Find where the given text appears and provide that cell's center as (x, y) coordinate. 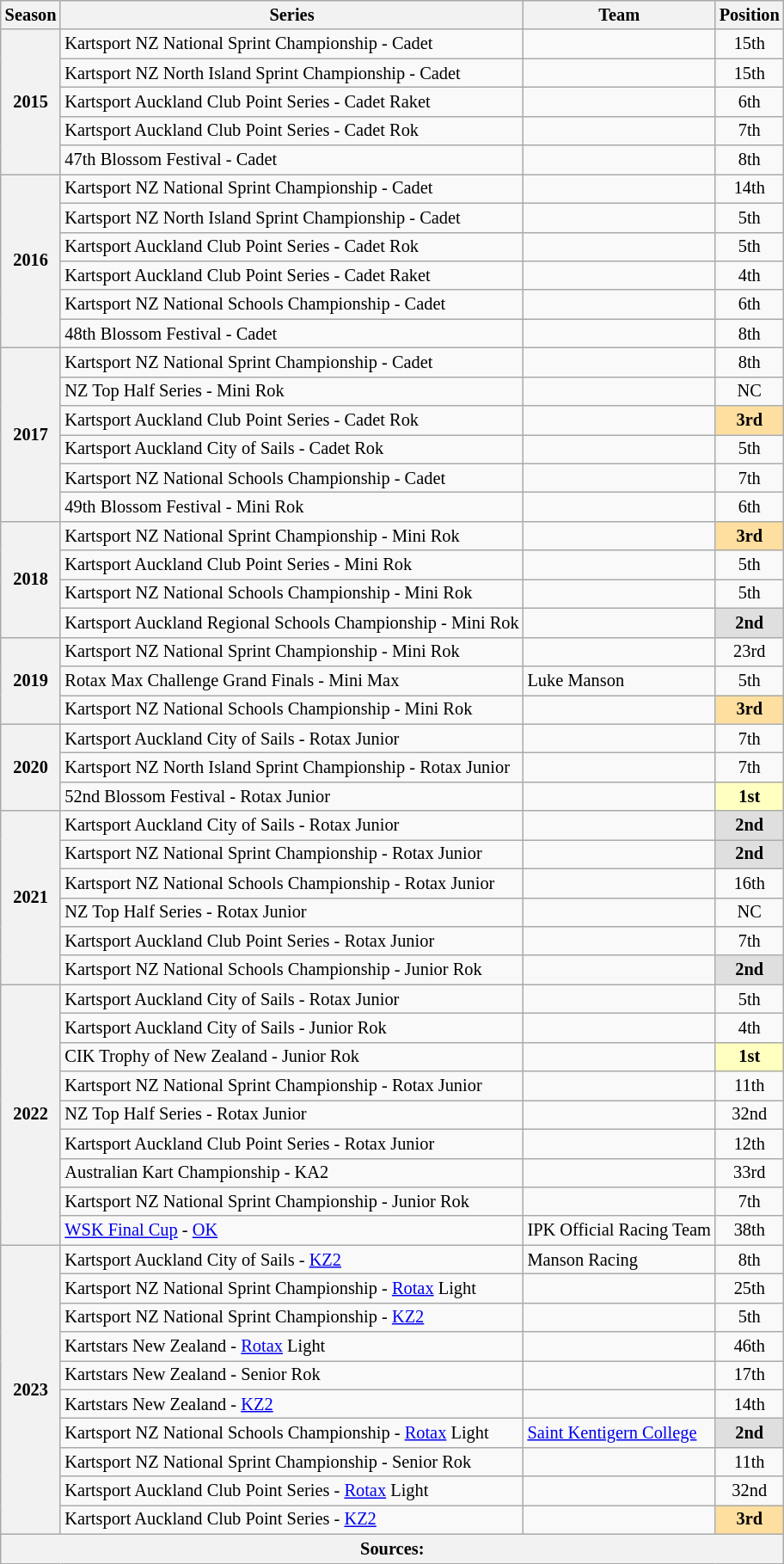
Manson Racing (619, 1260)
Kartstars New Zealand - KZ2 (291, 1404)
Kartsport NZ National Schools Championship - Rotax Light (291, 1433)
Position (750, 15)
IPK Official Racing Team (619, 1230)
Sources: (392, 1549)
2018 (31, 580)
46th (750, 1346)
2019 (31, 681)
2023 (31, 1389)
2020 (31, 767)
Luke Manson (619, 680)
47th Blossom Festival - Cadet (291, 160)
49th Blossom Festival - Mini Rok (291, 506)
Australian Kart Championship - KA2 (291, 1173)
Kartsport NZ National Sprint Championship - Senior Rok (291, 1462)
Series (291, 15)
Kartsport Auckland City of Sails - Junior Rok (291, 1027)
Rotax Max Challenge Grand Finals - Mini Max (291, 680)
Kartsport NZ National Sprint Championship - Rotax Light (291, 1288)
12th (750, 1144)
33rd (750, 1173)
Kartsport Auckland Club Point Series - KZ2 (291, 1519)
2016 (31, 261)
48th Blossom Festival - Cadet (291, 334)
Kartstars New Zealand - Rotax Light (291, 1346)
Kartsport NZ National Sprint Championship - KZ2 (291, 1317)
2015 (31, 101)
WSK Final Cup - OK (291, 1230)
16th (750, 883)
Kartsport NZ National Sprint Championship - Junior Rok (291, 1201)
CIK Trophy of New Zealand - Junior Rok (291, 1057)
Team (619, 15)
NZ Top Half Series - Mini Rok (291, 391)
2022 (31, 1114)
Kartsport Auckland Club Point Series - Rotax Light (291, 1491)
Kartsport Auckland City of Sails - KZ2 (291, 1260)
2017 (31, 434)
Kartsport Auckland Regional Schools Championship - Mini Rok (291, 623)
Kartsport NZ National Schools Championship - Rotax Junior (291, 883)
Kartsport Auckland City of Sails - Cadet Rok (291, 449)
Saint Kentigern College (619, 1433)
23rd (750, 652)
Kartsport Auckland Club Point Series - Mini Rok (291, 565)
17th (750, 1375)
38th (750, 1230)
Kartsport NZ National Schools Championship - Junior Rok (291, 970)
52nd Blossom Festival - Rotax Junior (291, 796)
Season (31, 15)
Kartstars New Zealand - Senior Rok (291, 1375)
2021 (31, 898)
25th (750, 1288)
Kartsport NZ North Island Sprint Championship - Rotax Junior (291, 767)
